Provide the (x, y) coordinate of the cell's center where the given text is located.  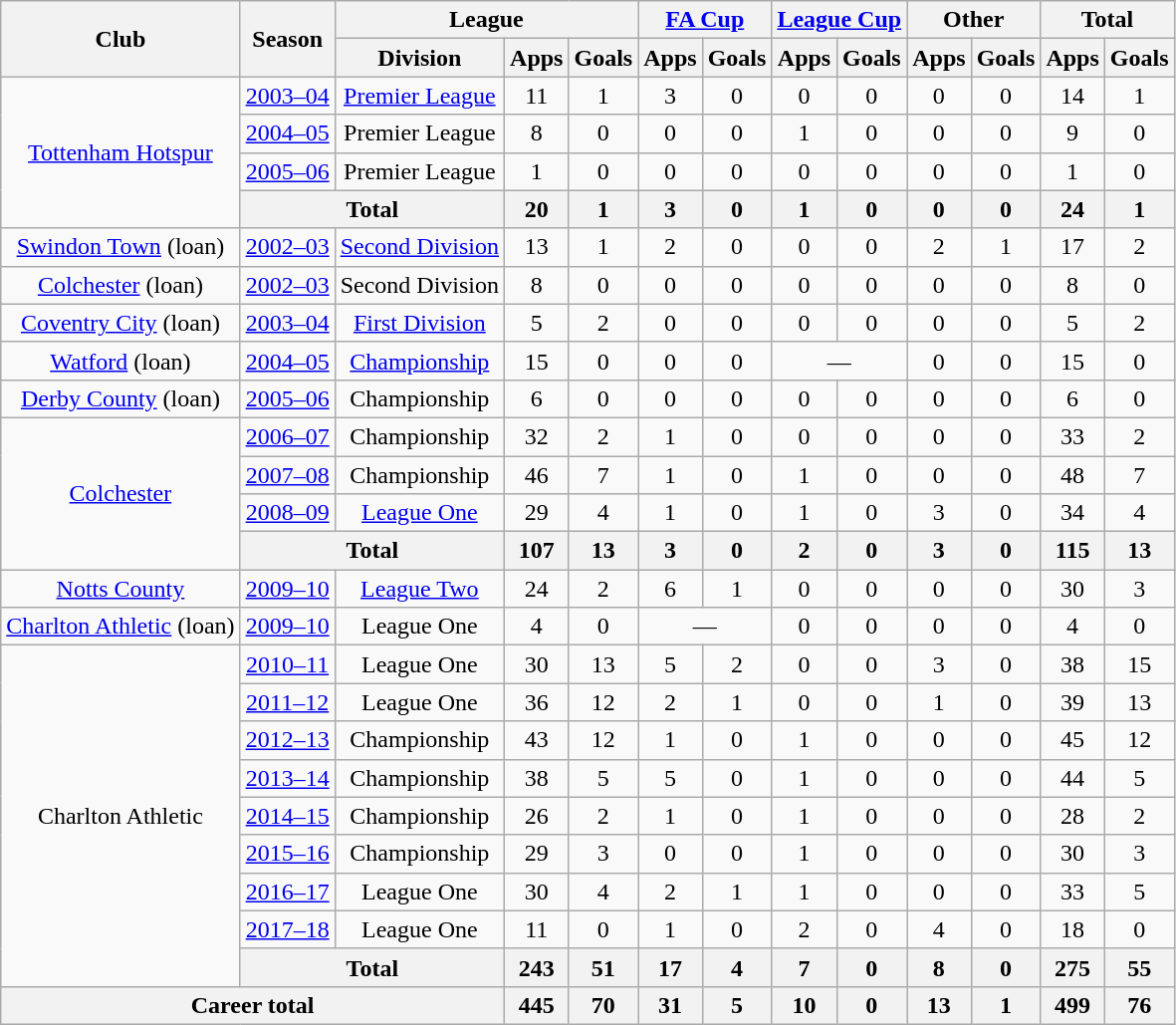
107 (537, 551)
2010–11 (287, 664)
Colchester (120, 493)
32 (537, 436)
Club (120, 39)
2016–17 (287, 892)
445 (537, 1005)
51 (603, 967)
70 (603, 1005)
31 (670, 1005)
39 (1072, 702)
Notts County (120, 589)
26 (537, 816)
76 (1139, 1005)
45 (1072, 740)
Swindon Town (loan) (120, 247)
34 (1072, 513)
2012–13 (287, 740)
2007–08 (287, 475)
Colchester (loan) (120, 285)
18 (1072, 929)
League Two (419, 589)
Tottenham Hotspur (120, 152)
20 (537, 209)
2015–16 (287, 854)
Division (419, 58)
Career total (253, 1005)
44 (1072, 778)
Charlton Athletic (120, 817)
Coventry City (loan) (120, 323)
48 (1072, 475)
243 (537, 967)
115 (1072, 551)
43 (537, 740)
League Cup (839, 20)
36 (537, 702)
Watford (loan) (120, 361)
2006–07 (287, 436)
2011–12 (287, 702)
275 (1072, 967)
28 (1072, 816)
Derby County (loan) (120, 398)
2014–15 (287, 816)
9 (1072, 133)
2013–14 (287, 778)
10 (805, 1005)
Charlton Athletic (loan) (120, 627)
46 (537, 475)
14 (1072, 96)
Season (287, 39)
League (486, 20)
FA Cup (705, 20)
499 (1072, 1005)
2008–09 (287, 513)
Other (974, 20)
First Division (419, 323)
55 (1139, 967)
2017–18 (287, 929)
